Return [x, y] of the center of cell containing provided text 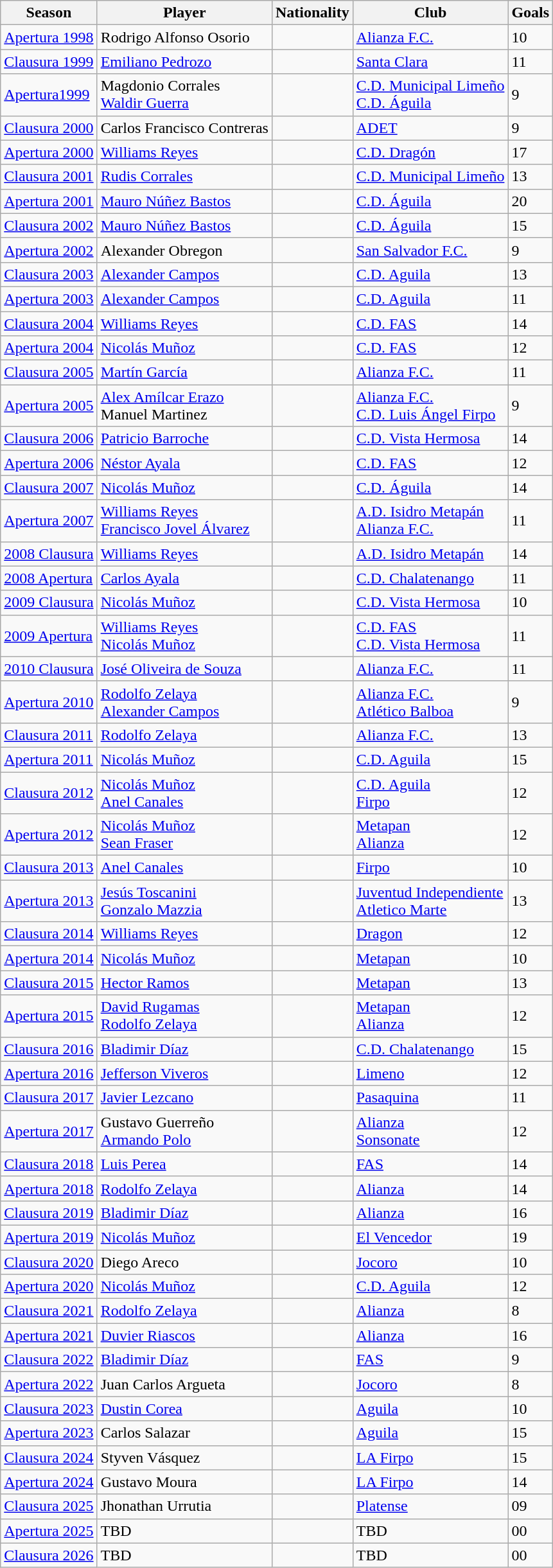
Clausura 2005 [49, 373]
Apertura 2019 [49, 1237]
Nicolás Muñoz Anel Canales [184, 793]
David Rugamas Rodolfo Zelaya [184, 1016]
C.D. Municipal Limeño [430, 177]
A.D. Isidro Metapán Alianza F.C. [430, 520]
Apertura 2013 [49, 901]
Club [430, 13]
Rodrigo Alfonso Osorio [184, 37]
Santa Clara [430, 62]
Apertura 2025 [49, 1531]
Clausura 2014 [49, 934]
Williams Reyes Nicolás Muñoz [184, 636]
ADET [430, 128]
Anel Canales [184, 868]
2008 Clausura [49, 554]
Clausura 2024 [49, 1458]
Alianza F.C. Atlético Balboa [430, 701]
Player [184, 13]
Clausura 2019 [49, 1213]
Gustavo Guerreño Armando Polo [184, 1131]
Apertura 2020 [49, 1287]
Apertura1999 [49, 95]
Platense [430, 1506]
Styven Vásquez [184, 1458]
C.D. Municipal Limeño C.D. Águila [430, 95]
Alex Amílcar Erazo Manuel Martinez [184, 406]
17 [531, 152]
Clausura 2017 [49, 1098]
Apertura 2002 [49, 250]
Nationality [312, 13]
Clausura 2002 [49, 225]
Williams Reyes Francisco Jovel Álvarez [184, 520]
Clausura 2026 [49, 1555]
Alexander Obregon [184, 250]
Apertura 2000 [49, 152]
2008 Apertura [49, 578]
Apertura 2012 [49, 835]
Néstor Ayala [184, 463]
Clausura 2000 [49, 128]
C.D. FAS C.D. Vista Hermosa [430, 636]
Juventud Independiente Atletico Marte [430, 901]
Clausura 2013 [49, 868]
Alianza F.C. C.D. Luis Ángel Firpo [430, 406]
Clausura 2004 [49, 323]
Clausura 2001 [49, 177]
San Salvador F.C. [430, 250]
Apertura 2022 [49, 1384]
Dustin Corea [184, 1409]
Jhonathan Urrutia [184, 1506]
Clausura 2016 [49, 1049]
19 [531, 1237]
Clausura 1999 [49, 62]
2009 Apertura [49, 636]
Clausura 2018 [49, 1164]
Jesús Toscanini Gonzalo Mazzia [184, 901]
Clausura 2007 [49, 488]
Apertura 2005 [49, 406]
2010 Clausura [49, 669]
Limeno [430, 1073]
Duvier Riascos [184, 1335]
Luis Perea [184, 1164]
Nicolás Muñoz Sean Fraser [184, 835]
C.D. Dragón [430, 152]
Rudis Corrales [184, 177]
Clausura 2020 [49, 1262]
El Vencedor [430, 1237]
Javier Lezcano [184, 1098]
Clausura 2022 [49, 1360]
Apertura 2016 [49, 1073]
Apertura 2023 [49, 1433]
Apertura 2004 [49, 348]
Apertura 1998 [49, 37]
Juan Carlos Argueta [184, 1384]
Jefferson Viveros [184, 1073]
Martín García [184, 373]
Hector Ramos [184, 983]
Apertura 2017 [49, 1131]
Rodolfo Zelaya Alexander Campos [184, 701]
Firpo [430, 868]
Gustavo Moura [184, 1482]
Patricio Barroche [184, 439]
Diego Areco [184, 1262]
Apertura 2001 [49, 201]
Clausura 2006 [49, 439]
Apertura 2003 [49, 299]
Apertura 2006 [49, 463]
Pasaquina [430, 1098]
A.D. Isidro Metapán [430, 554]
Magdonio Corrales Waldir Guerra [184, 95]
Carlos Ayala [184, 578]
Apertura 2014 [49, 958]
Dragon [430, 934]
Clausura 2021 [49, 1311]
Clausura 2023 [49, 1409]
20 [531, 201]
Apertura 2018 [49, 1188]
Apertura 2015 [49, 1016]
C.D. Aguila Firpo [430, 793]
Carlos Francisco Contreras [184, 128]
Apertura 2010 [49, 701]
Apertura 2021 [49, 1335]
Apertura 2024 [49, 1482]
Carlos Salazar [184, 1433]
Clausura 2012 [49, 793]
Apertura 2007 [49, 520]
Clausura 2015 [49, 983]
Season [49, 13]
José Oliveira de Souza [184, 669]
Emiliano Pedrozo [184, 62]
Alianza Sonsonate [430, 1131]
Clausura 2003 [49, 274]
2009 Clausura [49, 603]
Clausura 2011 [49, 735]
09 [531, 1506]
Apertura 2011 [49, 759]
Clausura 2025 [49, 1506]
Goals [531, 13]
